Capture the cell that displays the provided text and extract its [x, y] central coordinate. 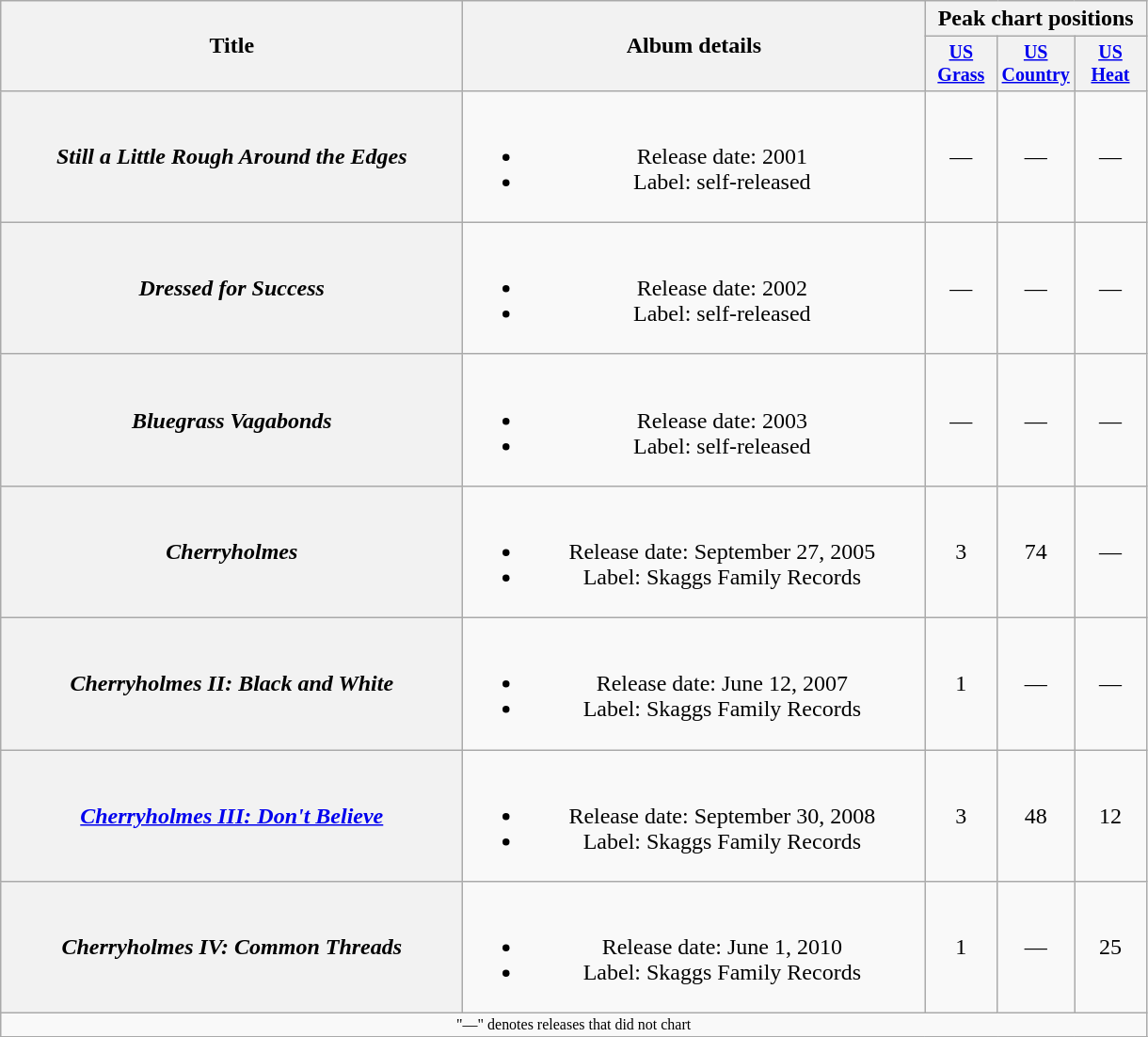
Cherryholmes [231, 551]
USHeat [1110, 64]
Still a Little Rough Around the Edges [231, 156]
Release date: September 27, 2005Label: Skaggs Family Records [694, 551]
Release date: June 12, 2007Label: Skaggs Family Records [694, 684]
74 [1036, 551]
Cherryholmes IV: Common Threads [231, 948]
Release date: 2001Label: self-released [694, 156]
Bluegrass Vagabonds [231, 420]
48 [1036, 816]
12 [1110, 816]
Release date: 2002Label: self-released [694, 288]
US Grass [962, 64]
Release date: 2003Label: self-released [694, 420]
Release date: June 1, 2010Label: Skaggs Family Records [694, 948]
Dressed for Success [231, 288]
Release date: September 30, 2008Label: Skaggs Family Records [694, 816]
Cherryholmes III: Don't Believe [231, 816]
"—" denotes releases that did not chart [574, 1025]
Peak chart positions [1036, 19]
US Country [1036, 64]
Cherryholmes II: Black and White [231, 684]
Album details [694, 46]
25 [1110, 948]
Title [231, 46]
